Locate the cell with the specified text and output its (X, Y) center coordinate. 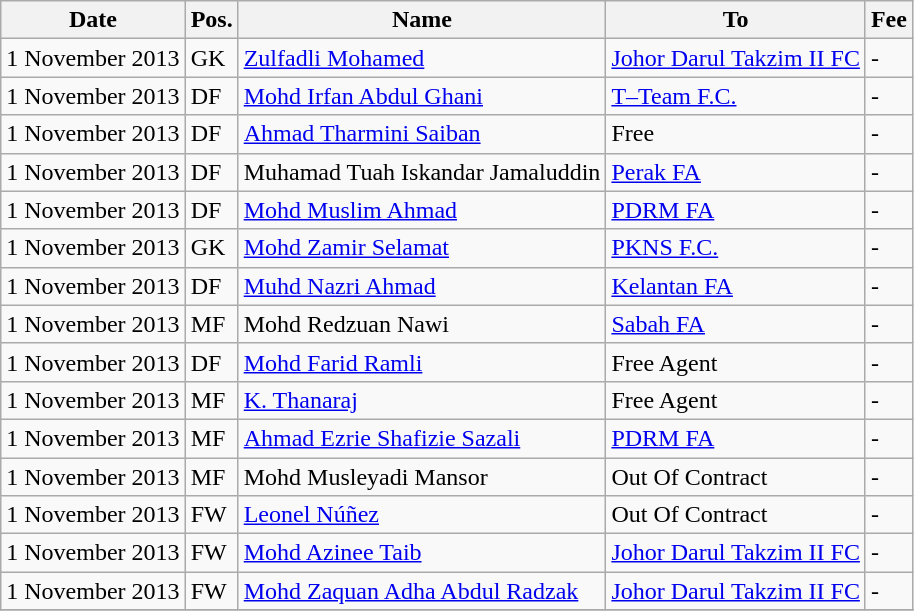
Mohd Zaquan Adha Abdul Radzak (422, 591)
Mohd Muslim Ahmad (422, 210)
Sabah FA (736, 324)
Mohd Azinee Taib (422, 553)
Mohd Musleyadi Mansor (422, 477)
Ahmad Tharmini Saiban (422, 134)
Zulfadli Mohamed (422, 58)
Mohd Redzuan Nawi (422, 324)
T–Team F.C. (736, 96)
Ahmad Ezrie Shafizie Sazali (422, 438)
Mohd Farid Ramli (422, 362)
Mohd Zamir Selamat (422, 248)
Name (422, 20)
Pos. (212, 20)
K. Thanaraj (422, 400)
Perak FA (736, 172)
Date (93, 20)
Leonel Núñez (422, 515)
PKNS F.C. (736, 248)
Kelantan FA (736, 286)
Free (736, 134)
To (736, 20)
Muhamad Tuah Iskandar Jamaluddin (422, 172)
Mohd Irfan Abdul Ghani (422, 96)
Muhd Nazri Ahmad (422, 286)
Fee (888, 20)
